Search for the cell housing the specified text and yield its [x, y] center coordinate. 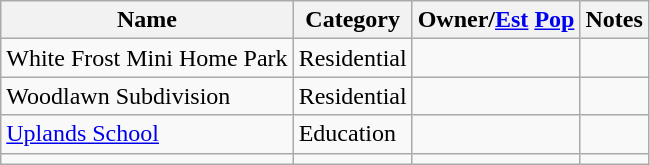
Name [147, 20]
Uplands School [147, 134]
Education [352, 134]
Owner/Est Pop [496, 20]
Category [352, 20]
Notes [614, 20]
Woodlawn Subdivision [147, 96]
White Frost Mini Home Park [147, 58]
